Return [X, Y] of the center of cell containing provided text 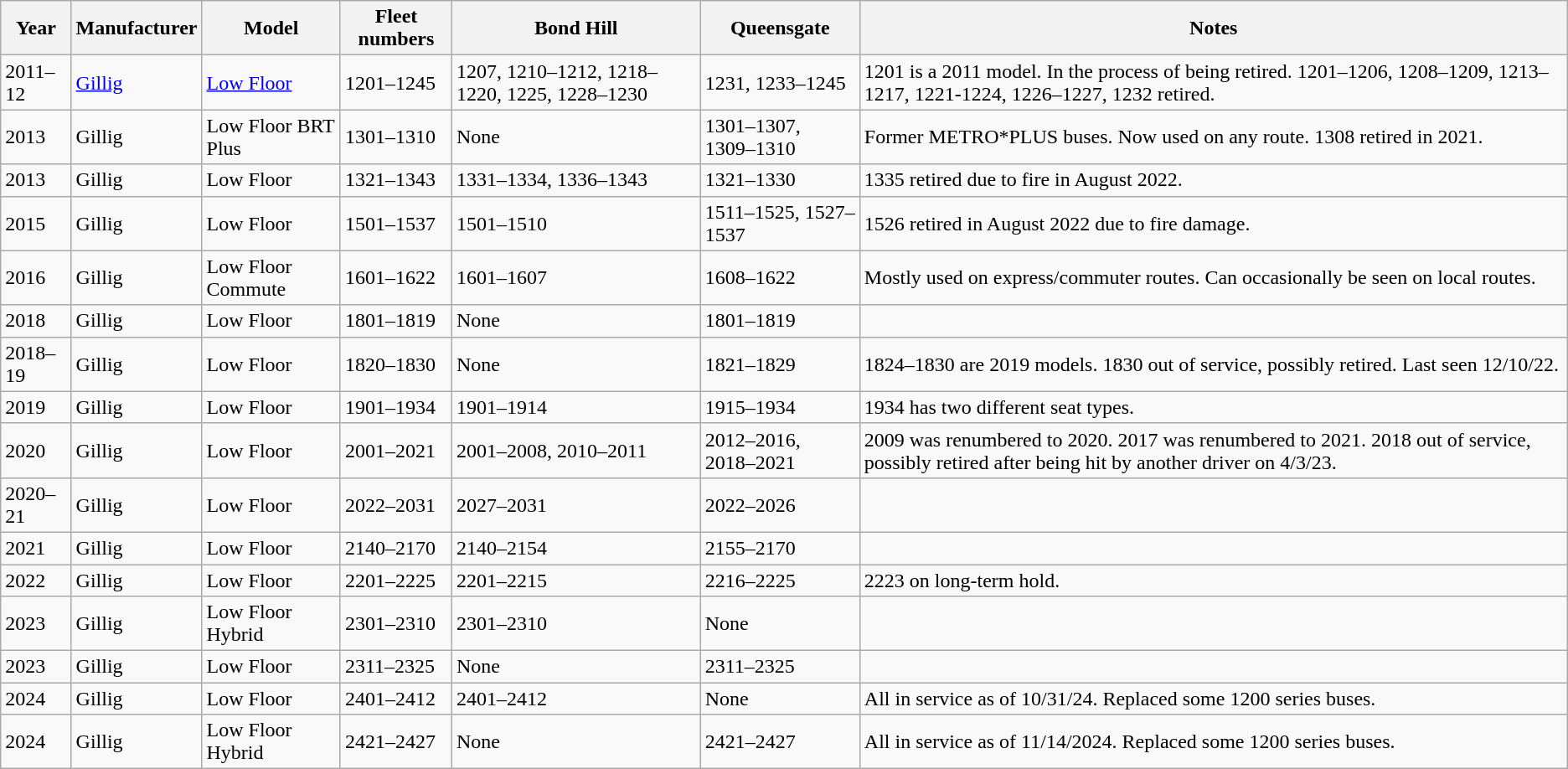
Year [36, 28]
1901–1934 [395, 407]
2140–2154 [576, 548]
Queensgate [780, 28]
2022–2031 [395, 504]
2022–2026 [780, 504]
1335 retired due to fire in August 2022. [1213, 180]
Bond Hill [576, 28]
2020 [36, 451]
1201 is a 2011 model. In the process of being retired. 1201–1206, 1208–1209, 1213–1217, 1221-1224, 1226–1227, 1232 retired. [1213, 82]
1934 has two different seat types. [1213, 407]
Low Floor BRT Plus [271, 137]
1821–1829 [780, 364]
2011–12 [36, 82]
2015 [36, 223]
All in service as of 11/14/2024. Replaced some 1200 series buses. [1213, 742]
1915–1934 [780, 407]
1301–1310 [395, 137]
2022 [36, 581]
1321–1330 [780, 180]
1201–1245 [395, 82]
2018–19 [36, 364]
2201–2215 [576, 581]
All in service as of 10/31/24. Replaced some 1200 series buses. [1213, 699]
2019 [36, 407]
1511–1525, 1527–1537 [780, 223]
Model [271, 28]
2201–2225 [395, 581]
1601–1622 [395, 278]
1207, 1210–1212, 1218–1220, 1225, 1228–1230 [576, 82]
2223 on long-term hold. [1213, 581]
2001–2008, 2010–2011 [576, 451]
1301–1307, 1309–1310 [780, 137]
1231, 1233–1245 [780, 82]
2001–2021 [395, 451]
1526 retired in August 2022 due to fire damage. [1213, 223]
2018 [36, 321]
2216–2225 [780, 581]
Manufacturer [137, 28]
2020–21 [36, 504]
1901–1914 [576, 407]
Former METRO*PLUS buses. Now used on any route. 1308 retired in 2021. [1213, 137]
1608–1622 [780, 278]
Mostly used on express/commuter routes. Can occasionally be seen on local routes. [1213, 278]
2155–2170 [780, 548]
1820–1830 [395, 364]
2027–2031 [576, 504]
2016 [36, 278]
1501–1537 [395, 223]
1601–1607 [576, 278]
1501–1510 [576, 223]
1824–1830 are 2019 models. 1830 out of service, possibly retired. Last seen 12/10/22. [1213, 364]
2140–2170 [395, 548]
2009 was renumbered to 2020. 2017 was renumbered to 2021. 2018 out of service, possibly retired after being hit by another driver on 4/3/23. [1213, 451]
Fleet numbers [395, 28]
2012–2016, 2018–2021 [780, 451]
1331–1334, 1336–1343 [576, 180]
1321–1343 [395, 180]
Notes [1213, 28]
Low Floor Commute [271, 278]
2021 [36, 548]
